Find where the given text appears and provide that cell's center as (X, Y) coordinate. 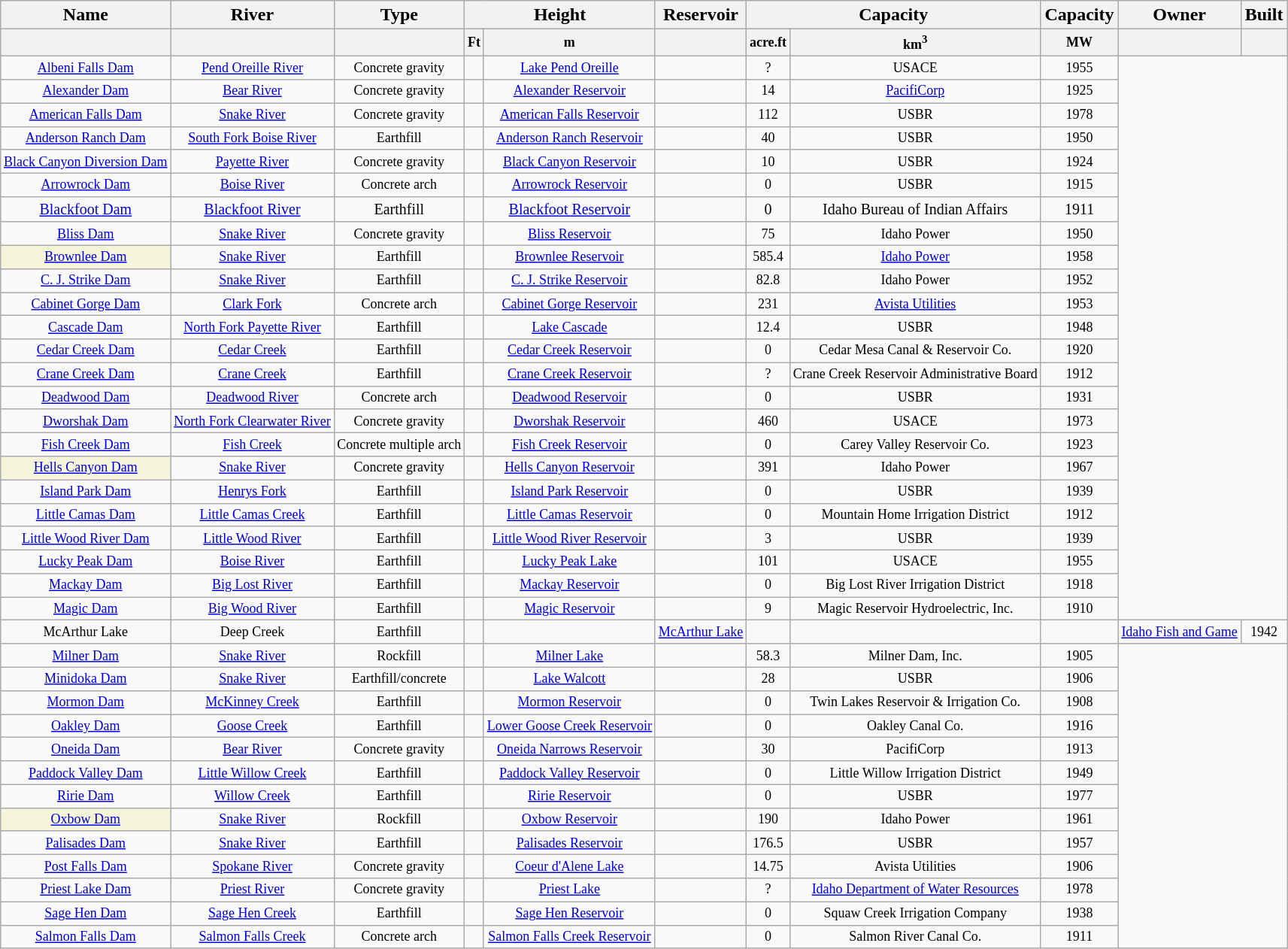
Little Camas Creek (253, 514)
Spokane River (253, 866)
Oakley Canal Co. (915, 726)
Crane Creek (253, 374)
Mormon Dam (86, 702)
1924 (1080, 161)
Blackfoot Reservoir (569, 209)
3 (768, 538)
Cabinet Gorge Reservoir (569, 304)
1942 (1264, 632)
Crane Creek Dam (86, 374)
Blackfoot Dam (86, 209)
Magic Dam (86, 609)
391 (768, 468)
Twin Lakes Reservoir & Irrigation Co. (915, 702)
Anderson Ranch Reservoir (569, 138)
Palisades Dam (86, 842)
Lake Pend Oreille (569, 68)
Cedar Creek Dam (86, 350)
Lake Walcott (569, 678)
176.5 (768, 842)
Hells Canyon Reservoir (569, 468)
Little Wood River Reservoir (569, 538)
Oakley Dam (86, 726)
Mackay Dam (86, 585)
Henrys Fork (253, 492)
28 (768, 678)
1938 (1080, 913)
Oneida Dam (86, 749)
Sage Hen Reservoir (569, 913)
Milner Dam, Inc. (915, 656)
Goose Creek (253, 726)
Sage Hen Creek (253, 913)
Salmon Falls Creek (253, 937)
Minidoka Dam (86, 678)
Palisades Reservoir (569, 842)
14.75 (768, 866)
Big Lost River (253, 585)
Albeni Falls Dam (86, 68)
Salmon Falls Dam (86, 937)
Sage Hen Dam (86, 913)
101 (768, 561)
Alexander Dam (86, 92)
Ririe Reservoir (569, 796)
McKinney Creek (253, 702)
Little Wood River Dam (86, 538)
1973 (1080, 421)
Fish Creek Reservoir (569, 445)
1977 (1080, 796)
1952 (1080, 280)
Oxbow Dam (86, 820)
1923 (1080, 445)
1925 (1080, 92)
Owner (1179, 15)
North Fork Clearwater River (253, 421)
1905 (1080, 656)
Post Falls Dam (86, 866)
Paddock Valley Dam (86, 773)
Crane Creek Reservoir Administrative Board (915, 374)
Cedar Creek (253, 350)
Earthfill/concrete (399, 678)
C. J. Strike Reservoir (569, 280)
Ft (474, 43)
South Fork Boise River (253, 138)
40 (768, 138)
Fish Creek (253, 445)
75 (768, 233)
1948 (1080, 328)
Deadwood Dam (86, 397)
Pend Oreille River (253, 68)
Clark Fork (253, 304)
Priest River (253, 890)
Little Willow Irrigation District (915, 773)
Priest Lake Dam (86, 890)
Cedar Creek Reservoir (569, 350)
Little Camas Dam (86, 514)
112 (768, 114)
Bliss Reservoir (569, 233)
Anderson Ranch Dam (86, 138)
Big Wood River (253, 609)
Little Willow Creek (253, 773)
1949 (1080, 773)
Reservoir (701, 15)
1967 (1080, 468)
Lucky Peak Dam (86, 561)
American Falls Reservoir (569, 114)
Little Camas Reservoir (569, 514)
Salmon Falls Creek Reservoir (569, 937)
Concrete multiple arch (399, 445)
acre.ft (768, 43)
Mormon Reservoir (569, 702)
Deep Creek (253, 632)
km3 (915, 43)
Idaho Fish and Game (1179, 632)
Oneida Narrows Reservoir (569, 749)
Coeur d'Alene Lake (569, 866)
Idaho Bureau of Indian Affairs (915, 209)
Brownlee Reservoir (569, 257)
Island Park Dam (86, 492)
MW (1080, 43)
190 (768, 820)
1908 (1080, 702)
Paddock Valley Reservoir (569, 773)
14 (768, 92)
10 (768, 161)
American Falls Dam (86, 114)
Ririe Dam (86, 796)
Black Canyon Reservoir (569, 161)
1953 (1080, 304)
1957 (1080, 842)
River (253, 15)
1915 (1080, 185)
Payette River (253, 161)
1920 (1080, 350)
Fish Creek Dam (86, 445)
1961 (1080, 820)
Arrowrock Reservoir (569, 185)
82.8 (768, 280)
Magic Reservoir (569, 609)
Crane Creek Reservoir (569, 374)
Little Wood River (253, 538)
Big Lost River Irrigation District (915, 585)
Lucky Peak Lake (569, 561)
Built (1264, 15)
Bliss Dam (86, 233)
Dworshak Reservoir (569, 421)
1913 (1080, 749)
1918 (1080, 585)
Cabinet Gorge Dam (86, 304)
Arrowrock Dam (86, 185)
Mackay Reservoir (569, 585)
Deadwood River (253, 397)
Island Park Reservoir (569, 492)
Blackfoot River (253, 209)
Willow Creek (253, 796)
Hells Canyon Dam (86, 468)
Salmon River Canal Co. (915, 937)
Height (560, 15)
Black Canyon Diversion Dam (86, 161)
Dworshak Dam (86, 421)
460 (768, 421)
1958 (1080, 257)
585.4 (768, 257)
Brownlee Dam (86, 257)
1931 (1080, 397)
Cedar Mesa Canal & Reservoir Co. (915, 350)
231 (768, 304)
Priest Lake (569, 890)
North Fork Payette River (253, 328)
Lower Goose Creek Reservoir (569, 726)
1910 (1080, 609)
Magic Reservoir Hydroelectric, Inc. (915, 609)
Carey Valley Reservoir Co. (915, 445)
Mountain Home Irrigation District (915, 514)
C. J. Strike Dam (86, 280)
Milner Lake (569, 656)
Lake Cascade (569, 328)
58.3 (768, 656)
Oxbow Reservoir (569, 820)
Deadwood Reservoir (569, 397)
30 (768, 749)
9 (768, 609)
Idaho Department of Water Resources (915, 890)
Milner Dam (86, 656)
Squaw Creek Irrigation Company (915, 913)
Name (86, 15)
12.4 (768, 328)
Type (399, 15)
1916 (1080, 726)
m (569, 43)
Alexander Reservoir (569, 92)
Cascade Dam (86, 328)
